Search for the cell housing the specified text and yield its [x, y] center coordinate. 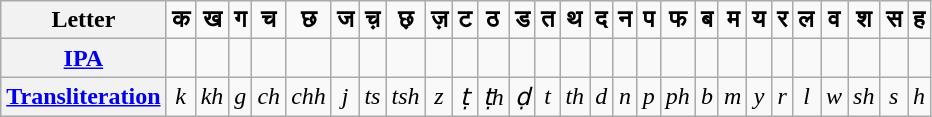
sh [864, 97]
m [732, 97]
g [240, 97]
क [180, 20]
ज़ [439, 20]
श [864, 20]
व [834, 20]
ठ [493, 20]
t [548, 97]
ग [240, 20]
स [894, 20]
र [782, 20]
प [648, 20]
य [760, 20]
l [807, 97]
w [834, 97]
थ [575, 20]
म [732, 20]
n [626, 97]
b [706, 97]
ह [920, 20]
ट [466, 20]
j [345, 97]
kh [212, 97]
r [782, 97]
h [920, 97]
s [894, 97]
y [760, 97]
ब [706, 20]
च़ [372, 20]
ṭ [466, 97]
ph [678, 97]
ḍ [522, 97]
ख [212, 20]
द [602, 20]
ch [269, 97]
ल [807, 20]
ts [372, 97]
IPA [84, 58]
न [626, 20]
z [439, 97]
chh [309, 97]
त [548, 20]
ड [522, 20]
p [648, 97]
ṭh [493, 97]
th [575, 97]
tsh [406, 97]
छ [309, 20]
फ [678, 20]
d [602, 97]
k [180, 97]
च [269, 20]
ज [345, 20]
छ़ [406, 20]
Transliteration [84, 97]
Letter [84, 20]
